Provide the (X, Y) coordinate of the cell's center where the given text is located.  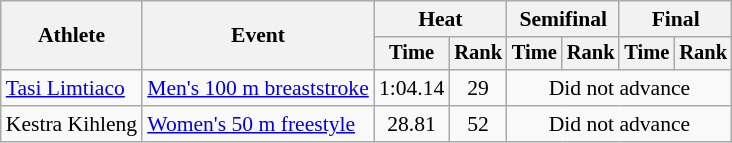
29 (478, 88)
Final (675, 19)
Men's 100 m breaststroke (258, 88)
Heat (440, 19)
Semifinal (563, 19)
Event (258, 36)
Athlete (72, 36)
28.81 (412, 124)
52 (478, 124)
Tasi Limtiaco (72, 88)
Kestra Kihleng (72, 124)
1:04.14 (412, 88)
Women's 50 m freestyle (258, 124)
